Output the [x, y] coordinate of the center of the cell containing the given text.  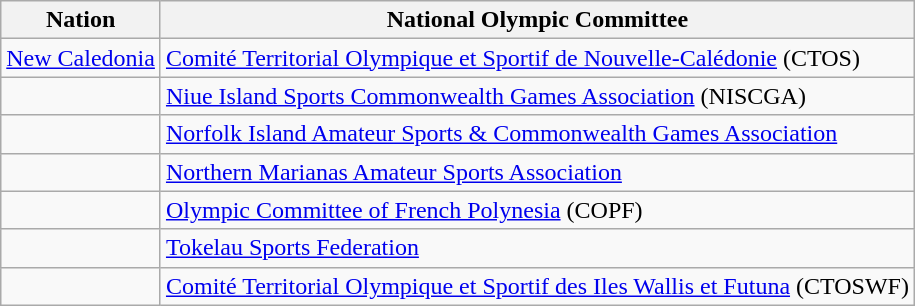
Olympic Committee of French Polynesia (COPF) [537, 210]
Comité Territorial Olympique et Sportif de Nouvelle-Calédonie (CTOS) [537, 58]
Tokelau Sports Federation [537, 248]
Nation [81, 20]
Comité Territorial Olympique et Sportif des Iles Wallis et Futuna (CTOSWF) [537, 286]
Niue Island Sports Commonwealth Games Association (NISCGA) [537, 96]
Northern Marianas Amateur Sports Association [537, 172]
National Olympic Committee [537, 20]
Norfolk Island Amateur Sports & Commonwealth Games Association [537, 134]
New Caledonia [81, 58]
